Search for the cell housing the specified text and yield its (X, Y) center coordinate. 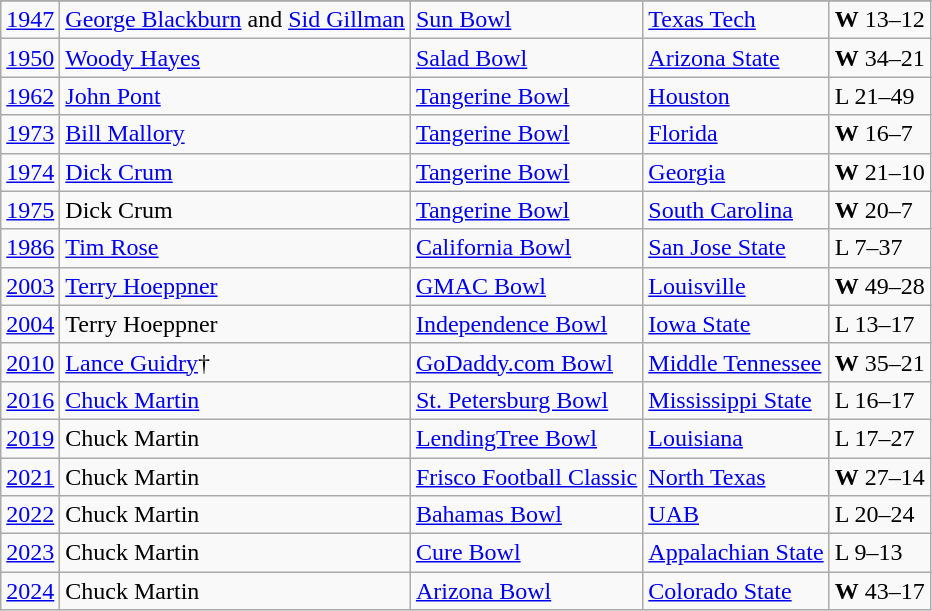
John Pont (236, 96)
Sun Bowl (526, 20)
Woody Hayes (236, 58)
Florida (736, 134)
2010 (30, 362)
Tim Rose (236, 248)
Louisiana (736, 438)
Bahamas Bowl (526, 515)
Appalachian State (736, 553)
1973 (30, 134)
L 17–27 (880, 438)
Salad Bowl (526, 58)
Independence Bowl (526, 324)
GMAC Bowl (526, 286)
2019 (30, 438)
Cure Bowl (526, 553)
W 35–21 (880, 362)
2016 (30, 400)
L 16–17 (880, 400)
Georgia (736, 172)
LendingTree Bowl (526, 438)
Mississippi State (736, 400)
2021 (30, 477)
Lance Guidry† (236, 362)
W 34–21 (880, 58)
W 49–28 (880, 286)
Bill Mallory (236, 134)
2023 (30, 553)
North Texas (736, 477)
L 9–13 (880, 553)
Colorado State (736, 591)
1974 (30, 172)
1950 (30, 58)
W 13–12 (880, 20)
1962 (30, 96)
W 43–17 (880, 591)
2022 (30, 515)
W 27–14 (880, 477)
Middle Tennessee (736, 362)
Iowa State (736, 324)
2004 (30, 324)
W 20–7 (880, 210)
St. Petersburg Bowl (526, 400)
South Carolina (736, 210)
Frisco Football Classic (526, 477)
UAB (736, 515)
W 21–10 (880, 172)
1975 (30, 210)
2024 (30, 591)
Houston (736, 96)
1947 (30, 20)
Louisville (736, 286)
2003 (30, 286)
San Jose State (736, 248)
GoDaddy.com Bowl (526, 362)
L 7–37 (880, 248)
L 21–49 (880, 96)
1986 (30, 248)
W 16–7 (880, 134)
California Bowl (526, 248)
Texas Tech (736, 20)
Arizona Bowl (526, 591)
L 13–17 (880, 324)
George Blackburn and Sid Gillman (236, 20)
L 20–24 (880, 515)
Arizona State (736, 58)
